Extract the (x, y) coordinate from the center of the cell holding the provided text.  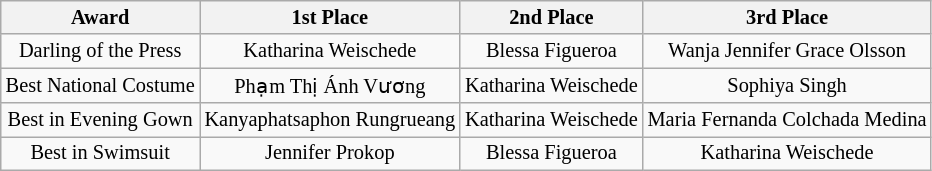
Maria Fernanda Colchada Medina (788, 120)
Darling of the Press (100, 51)
Best National Costume (100, 86)
1st Place (330, 17)
Best in Swimsuit (100, 153)
Best in Evening Gown (100, 120)
3rd Place (788, 17)
Wanja Jennifer Grace Olsson (788, 51)
2nd Place (552, 17)
Phạm Thị Ánh Vương (330, 86)
Award (100, 17)
Sophiya Singh (788, 86)
Kanyaphatsaphon Rungrueang (330, 120)
Jennifer Prokop (330, 153)
